Return (x, y) of the center of cell containing provided text 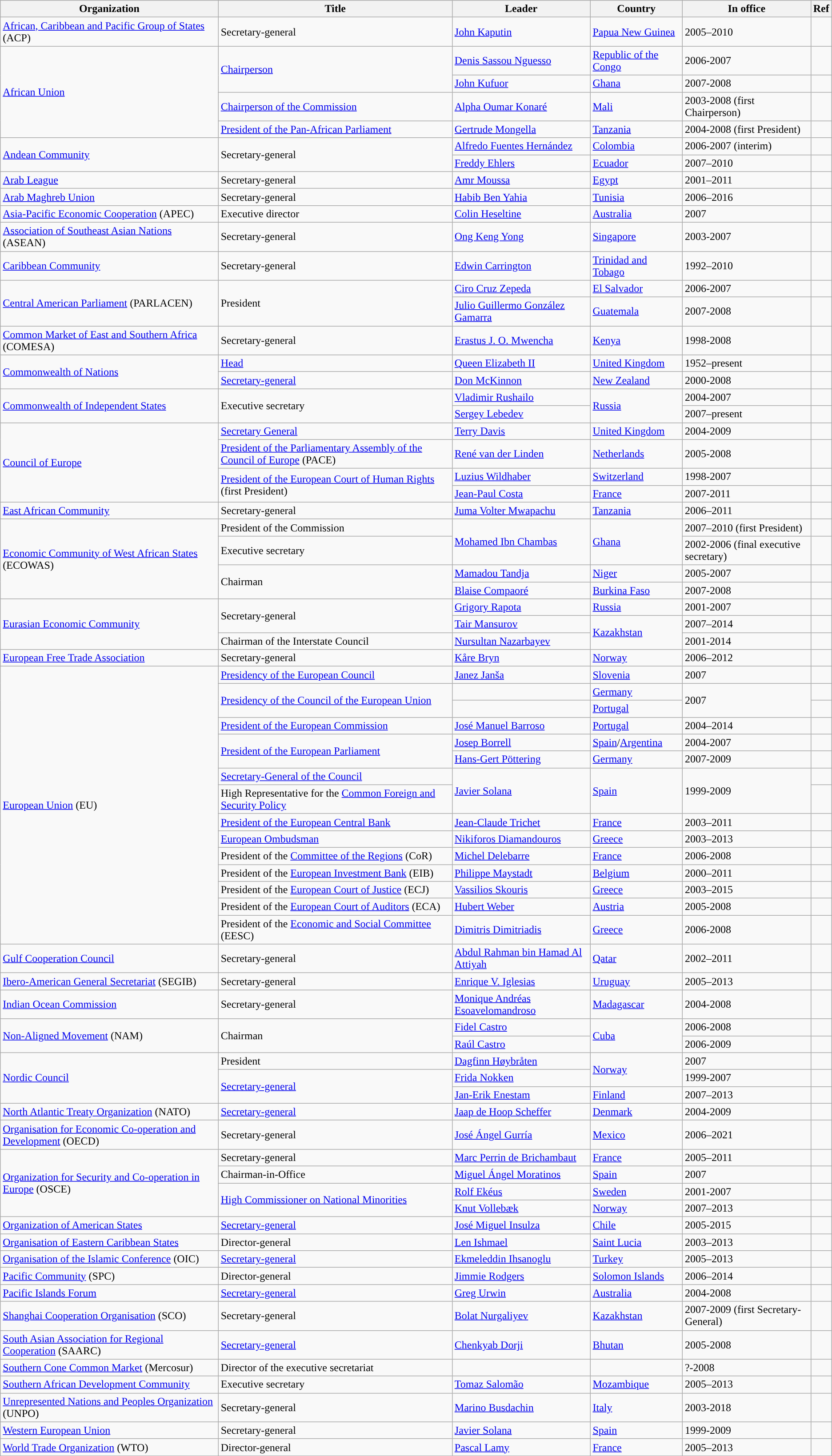
Don McKinnon (521, 380)
Julio Guillermo González Gamarra (521, 312)
Juma Volter Mwapachu (521, 511)
Ong Keng Yong (521, 236)
Ibero-American General Secretariat (SEGIB) (109, 981)
Switzerland (636, 477)
Southern African Development Community (109, 1384)
Tunisia (636, 197)
2001-2014 (747, 641)
Janez Janša (521, 675)
President of the European Court of Auditors (ECA) (335, 907)
2003-2018 (747, 1408)
Denis Sassou Nguesso (521, 60)
Arab League (109, 180)
European Ombudsman (335, 839)
Leader (521, 9)
President of the European Central Bank (335, 822)
South Asian Association for Regional Cooperation (SAARC) (109, 1344)
Presidency of the European Council (335, 675)
Kenya (636, 340)
Organisation for Economic Co-operation and Development (OECD) (109, 1135)
2000-2008 (747, 380)
Vladimir Rushailo (521, 397)
2002–2011 (747, 959)
Grigory Rapota (521, 607)
President of the Pan-African Parliament (335, 129)
Qatar (636, 959)
2006–2011 (747, 511)
Belgium (636, 873)
Chile (636, 1225)
El Salvador (636, 289)
2007-2009 (first Secretary-General) (747, 1316)
2003-2008 (first Chairperson) (747, 107)
Dagfinn Høybråten (521, 1061)
Cuba (636, 1036)
Terry Davis (521, 431)
Head (335, 363)
Republic of the Congo (636, 60)
John Kaputin (521, 32)
2007–2010 (747, 163)
Organization (109, 9)
President of the Economic and Social Committee (EESC) (335, 929)
Madagascar (636, 1004)
Michel Delebarre (521, 856)
2005–2011 (747, 1157)
2007–present (747, 414)
Organization for Security and Co-operation in Europe (OSCE) (109, 1183)
Eurasian Economic Community (109, 624)
Jan-Erik Enestam (521, 1095)
Guatemala (636, 312)
Erastus J. O. Mwencha (521, 340)
Turkey (636, 1259)
Habib Ben Yahia (521, 197)
Organisation of the Islamic Conference (OIC) (109, 1259)
Jean-Claude Trichet (521, 822)
Mamadou Tandja (521, 573)
Jaap de Hoop Scheffer (521, 1112)
Secretary General (335, 431)
Presidency of the Council of the European Union (335, 700)
Chairman-in-Office (335, 1174)
2000–2011 (747, 873)
Frida Nokken (521, 1078)
Vassilios Skouris (521, 890)
Fidel Castro (521, 1027)
René van der Linden (521, 454)
Colin Heseltine (521, 214)
Bhutan (636, 1344)
Blaise Compaoré (521, 590)
Papua New Guinea (636, 32)
Singapore (636, 236)
High Commissioner on National Minorities (335, 1200)
Saint Lucia (636, 1242)
Council of Europe (109, 462)
Burkina Faso (636, 590)
Organisation of Eastern Caribbean States (109, 1242)
2006-2009 (747, 1044)
Ref (821, 9)
1952–present (747, 363)
President of the European Court of Justice (ECJ) (335, 890)
Dimitris Dimitriadis (521, 929)
2007-2009 (747, 759)
Arab Maghreb Union (109, 197)
Nikiforos Diamandouros (521, 839)
2002-2006 (final executive secretary) (747, 550)
2006-2007 (interim) (747, 146)
Nordic Council (109, 1078)
Hans-Gert Pöttering (521, 759)
2005-2015 (747, 1225)
Unrepresented Nations and Peoples Organization (UNPO) (109, 1408)
Amr Moussa (521, 180)
Kåre Bryn (521, 658)
Gulf Cooperation Council (109, 959)
2003–2011 (747, 822)
1998-2007 (747, 477)
High Representative for the Common Foreign and Security Policy (335, 799)
Chairman of the Interstate Council (335, 641)
Luzius Wildhaber (521, 477)
Miguel Ángel Moratinos (521, 1174)
Nursultan Nazarbayev (521, 641)
2006–2014 (747, 1276)
African, Caribbean and Pacific Group of States (ACP) (109, 32)
Solomon Islands (636, 1276)
2007–2014 (747, 624)
John Kufuor (521, 84)
Alpha Oumar Konaré (521, 107)
In office (747, 9)
President of the Committee of the Regions (CoR) (335, 856)
Ecuador (636, 163)
Organization of American States (109, 1225)
2005-2007 (747, 573)
2005–2010 (747, 32)
1999-2007 (747, 1078)
President of the European Court of Human Rights (first President) (335, 485)
Sweden (636, 1191)
2003–2015 (747, 890)
Common Market of East and Southern Africa (COMESA) (109, 340)
Slovenia (636, 675)
Raúl Castro (521, 1044)
José Ángel Gurría (521, 1135)
Niger (636, 573)
Economic Community of West African States (ECOWAS) (109, 559)
Tomaz Salomão (521, 1384)
Egypt (636, 180)
President of the European Commission (335, 726)
2003-2007 (747, 236)
Director of the executive secretariat (335, 1368)
Mohamed Ibn Chambas (521, 542)
Denmark (636, 1112)
1998-2008 (747, 340)
Trinidad and Tobago (636, 266)
Ciro Cruz Zepeda (521, 289)
Enrique V. Iglesias (521, 981)
Non-Aligned Movement (NAM) (109, 1036)
Chairperson (335, 69)
President of the Commission (335, 527)
Asia-Pacific Economic Cooperation (APEC) (109, 214)
Knut Vollebæk (521, 1209)
2007-2011 (747, 494)
Southern Cone Common Market (Mercosur) (109, 1368)
Executive director (335, 214)
Mexico (636, 1135)
European Union (EU) (109, 805)
Austria (636, 907)
2007–2010 (first President) (747, 527)
2004–2014 (747, 726)
New Zealand (636, 380)
Secretary-General of the Council (335, 776)
Uruguay (636, 981)
European Free Trade Association (109, 658)
Marino Busdachin (521, 1408)
President of the European Parliament (335, 751)
Gertrude Mongella (521, 129)
Finland (636, 1095)
Monique Andréas Esoavelomandroso (521, 1004)
1992–2010 (747, 266)
Commonwealth of Nations (109, 372)
Mozambique (636, 1384)
Alfredo Fuentes Hernández (521, 146)
Italy (636, 1408)
Chenkyab Dorji (521, 1344)
East African Community (109, 511)
Commonwealth of Independent States (109, 406)
Freddy Ehlers (521, 163)
Pacific Islands Forum (109, 1293)
Tair Mansurov (521, 624)
President of the Parliamentary Assembly of the Council of Europe (PACE) (335, 454)
Andean Community (109, 155)
Philippe Maystadt (521, 873)
Indian Ocean Commission (109, 1004)
Edwin Carrington (521, 266)
Ekmeleddin Ihsanoglu (521, 1259)
North Atlantic Treaty Organization (NATO) (109, 1112)
Pacific Community (SPC) (109, 1276)
Country (636, 9)
Bolat Nurgaliyev (521, 1316)
José Miguel Insulza (521, 1225)
Colombia (636, 146)
Association of Southeast Asian Nations (ASEAN) (109, 236)
Len Ishmael (521, 1242)
Jimmie Rodgers (521, 1276)
2006–2012 (747, 658)
Jean-Paul Costa (521, 494)
2001–2011 (747, 180)
Queen Elizabeth II (521, 363)
Josep Borrell (521, 742)
Western European Union (109, 1430)
2004-2008 (first President) (747, 129)
Central American Parliament (PARLACEN) (109, 303)
2006–2016 (747, 197)
Mali (636, 107)
Spain/Argentina (636, 742)
Sergey Lebedev (521, 414)
Marc Perrin de Brichambaut (521, 1157)
African Union (109, 92)
Title (335, 9)
Chairperson of the Commission (335, 107)
World Trade Organization (WTO) (109, 1447)
Rolf Ekéus (521, 1191)
?-2008 (747, 1368)
Hubert Weber (521, 907)
Greg Urwin (521, 1293)
José Manuel Barroso (521, 726)
Shanghai Cooperation Organisation (SCO) (109, 1316)
Pascal Lamy (521, 1447)
Caribbean Community (109, 266)
Netherlands (636, 454)
President of the European Investment Bank (EIB) (335, 873)
2006–2021 (747, 1135)
Abdul Rahman bin Hamad Al Attiyah (521, 959)
